Scan for the cell matching the given text and deliver its (x, y) coordinate at center. 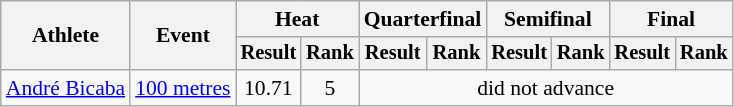
Quarterfinal (423, 19)
100 metres (182, 88)
10.71 (269, 88)
Athlete (66, 36)
Final (670, 19)
Event (182, 36)
André Bicaba (66, 88)
5 (330, 88)
did not advance (546, 88)
Semifinal (548, 19)
Heat (298, 19)
